Find where the given text appears and provide that cell's center as [x, y] coordinate. 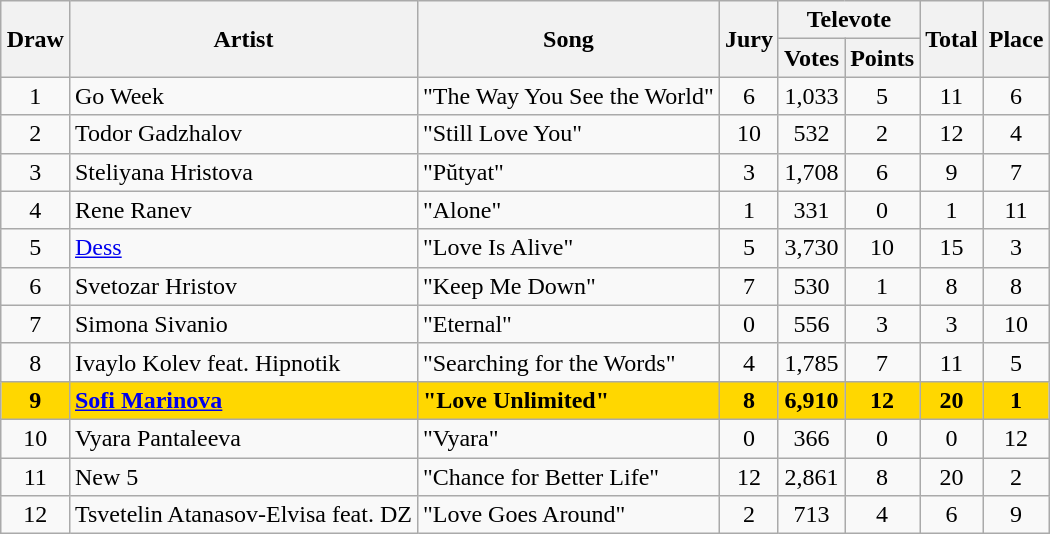
2,861 [811, 477]
"Searching for the Words" [568, 362]
713 [811, 515]
556 [811, 324]
331 [811, 210]
1,033 [811, 96]
15 [952, 248]
Tsvetelin Atanasov-Elvisa feat. DZ [243, 515]
Simona Sivanio [243, 324]
Svetozar Hristov [243, 286]
"Pŭtyat" [568, 172]
"Vyara" [568, 438]
366 [811, 438]
Vyara Pantaleeva [243, 438]
New 5 [243, 477]
Jury [748, 39]
Song [568, 39]
1,708 [811, 172]
Rene Ranev [243, 210]
6,910 [811, 400]
Total [952, 39]
3,730 [811, 248]
Votes [811, 58]
1,785 [811, 362]
Dess [243, 248]
"Alone" [568, 210]
"Chance for Better Life" [568, 477]
"Love Is Alive" [568, 248]
Go Week [243, 96]
Sofi Marinova [243, 400]
Place [1016, 39]
"Eternal" [568, 324]
Televote [848, 20]
Artist [243, 39]
Draw [35, 39]
"Love Unlimited" [568, 400]
"The Way You See the World" [568, 96]
530 [811, 286]
Todor Gadzhalov [243, 134]
"Still Love You" [568, 134]
532 [811, 134]
"Keep Me Down" [568, 286]
Ivaylo Kolev feat. Hipnotik [243, 362]
Points [882, 58]
"Love Goes Around" [568, 515]
Steliyana Hristova [243, 172]
